Detect which cell encompasses the target text, then output its (x, y) center coordinate. 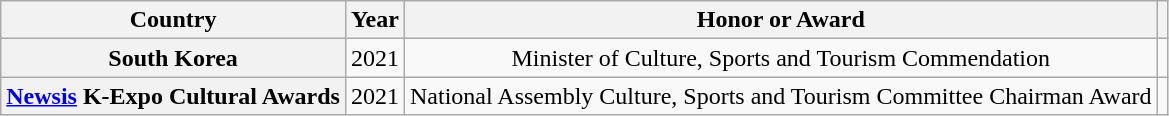
Honor or Award (780, 20)
Newsis K-Expo Cultural Awards (174, 96)
Year (374, 20)
South Korea (174, 58)
Minister of Culture, Sports and Tourism Commendation (780, 58)
National Assembly Culture, Sports and Tourism Committee Chairman Award (780, 96)
Country (174, 20)
